From the cell containing the given text, extract its center point as (x, y) coordinate. 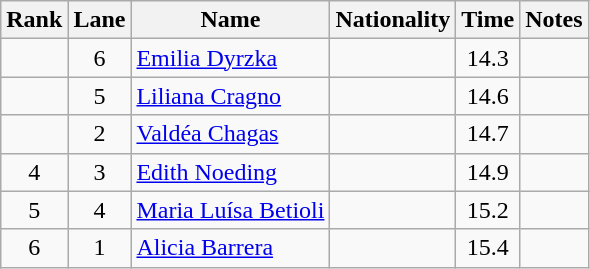
14.7 (488, 134)
14.9 (488, 172)
Maria Luísa Betioli (230, 210)
Time (488, 20)
Notes (554, 20)
Alicia Barrera (230, 248)
3 (100, 172)
15.2 (488, 210)
Emilia Dyrzka (230, 58)
1 (100, 248)
14.6 (488, 96)
Name (230, 20)
Lane (100, 20)
15.4 (488, 248)
2 (100, 134)
Valdéa Chagas (230, 134)
14.3 (488, 58)
Rank (34, 20)
Nationality (393, 20)
Edith Noeding (230, 172)
Liliana Cragno (230, 96)
